Search for the cell housing the specified text and yield its [x, y] center coordinate. 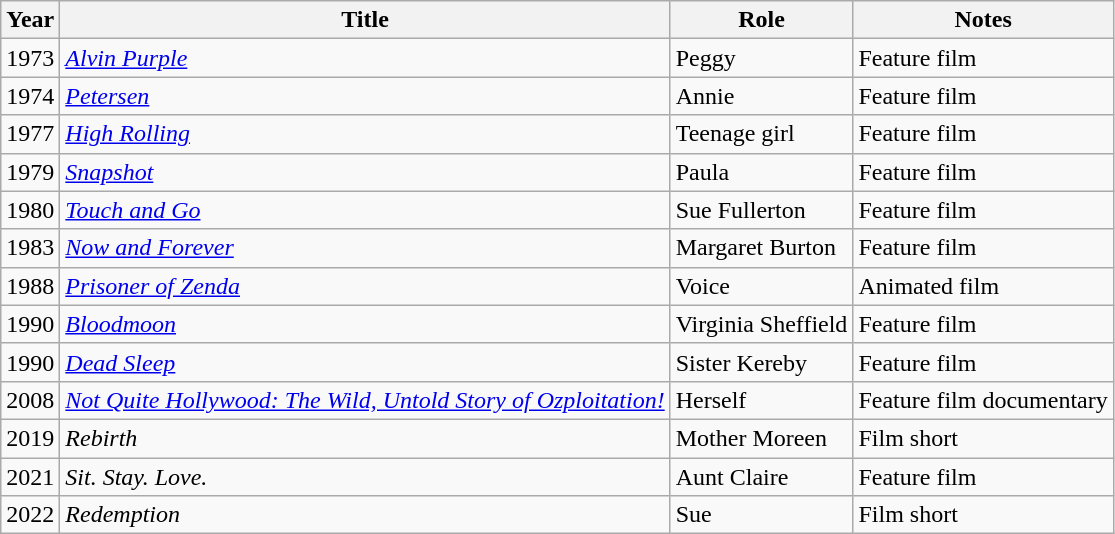
Bloodmoon [365, 324]
2022 [30, 515]
Annie [762, 96]
Herself [762, 400]
Margaret Burton [762, 248]
1973 [30, 58]
1977 [30, 134]
Notes [983, 20]
Sit. Stay. Love. [365, 477]
2008 [30, 400]
Dead Sleep [365, 362]
1980 [30, 210]
Mother Moreen [762, 438]
Not Quite Hollywood: The Wild, Untold Story of Ozploitation! [365, 400]
1983 [30, 248]
Peggy [762, 58]
1974 [30, 96]
Title [365, 20]
Virginia Sheffield [762, 324]
Now and Forever [365, 248]
Animated film [983, 286]
Snapshot [365, 172]
Teenage girl [762, 134]
Alvin Purple [365, 58]
Sister Kereby [762, 362]
Feature film documentary [983, 400]
Petersen [365, 96]
Aunt Claire [762, 477]
Sue Fullerton [762, 210]
Redemption [365, 515]
Touch and Go [365, 210]
Prisoner of Zenda [365, 286]
Sue [762, 515]
Paula [762, 172]
1979 [30, 172]
Role [762, 20]
1988 [30, 286]
High Rolling [365, 134]
Year [30, 20]
Rebirth [365, 438]
2021 [30, 477]
Voice [762, 286]
2019 [30, 438]
